Extract the [X, Y] coordinate from the center of the cell holding the provided text.  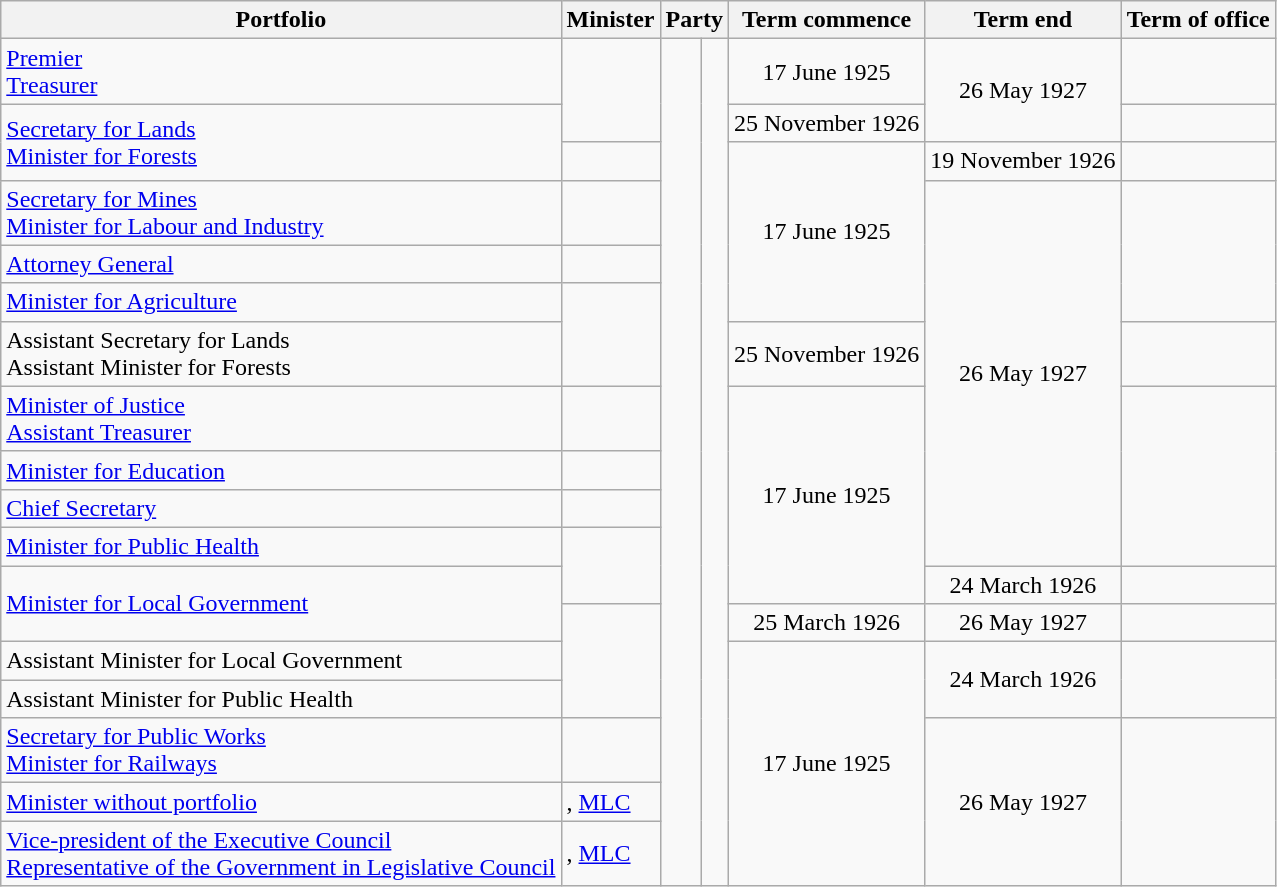
Term of office [1198, 20]
Assistant Secretary for LandsAssistant Minister for Forests [281, 354]
Assistant Minister for Public Health [281, 699]
PremierTreasurer [281, 72]
Minister without portfolio [281, 802]
Vice-president of the Executive CouncilRepresentative of the Government in Legislative Council [281, 854]
Minister for Education [281, 470]
Minister [610, 20]
Minister for Agriculture [281, 302]
Secretary for MinesMinister for Labour and Industry [281, 212]
Secretary for LandsMinister for Forests [281, 142]
Secretary for Public WorksMinister for Railways [281, 750]
Portfolio [281, 20]
Minister of JusticeAssistant Treasurer [281, 418]
Party [694, 20]
19 November 1926 [1023, 161]
Assistant Minister for Local Government [281, 661]
Term end [1023, 20]
Minister for Local Government [281, 604]
25 March 1926 [826, 623]
Minister for Public Health [281, 546]
Attorney General [281, 264]
Term commence [826, 20]
Chief Secretary [281, 508]
